Return the (x, y) coordinate for the center point of the cell that contains the specified text.  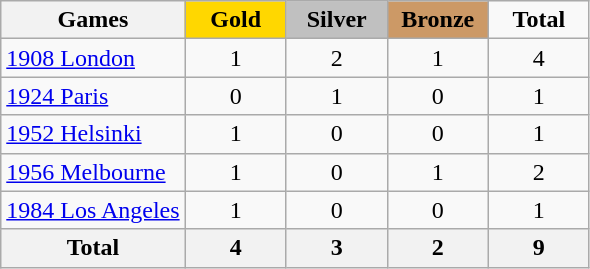
1952 Helsinki (93, 134)
1924 Paris (93, 96)
9 (538, 248)
3 (336, 248)
Bronze (438, 20)
1908 London (93, 58)
Gold (236, 20)
Silver (336, 20)
Games (93, 20)
1956 Melbourne (93, 172)
1984 Los Angeles (93, 210)
